Return [X, Y] of the center of cell containing provided text 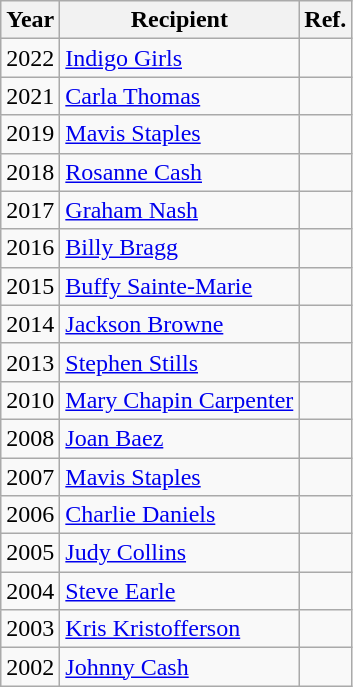
2007 [30, 477]
2022 [30, 58]
2013 [30, 362]
2021 [30, 96]
Indigo Girls [180, 58]
Billy Bragg [180, 248]
Graham Nash [180, 210]
Year [30, 20]
Charlie Daniels [180, 515]
2002 [30, 667]
Joan Baez [180, 438]
Steve Earle [180, 591]
Buffy Sainte-Marie [180, 286]
Rosanne Cash [180, 172]
2014 [30, 324]
2006 [30, 515]
2019 [30, 134]
Johnny Cash [180, 667]
Carla Thomas [180, 96]
2016 [30, 248]
Ref. [326, 20]
2015 [30, 286]
2017 [30, 210]
2005 [30, 553]
2003 [30, 629]
Kris Kristofferson [180, 629]
Judy Collins [180, 553]
Stephen Stills [180, 362]
Mary Chapin Carpenter [180, 400]
2018 [30, 172]
2004 [30, 591]
2010 [30, 400]
Jackson Browne [180, 324]
Recipient [180, 20]
2008 [30, 438]
